For the text-containing cell, return its midpoint in (X, Y) coordinate format. 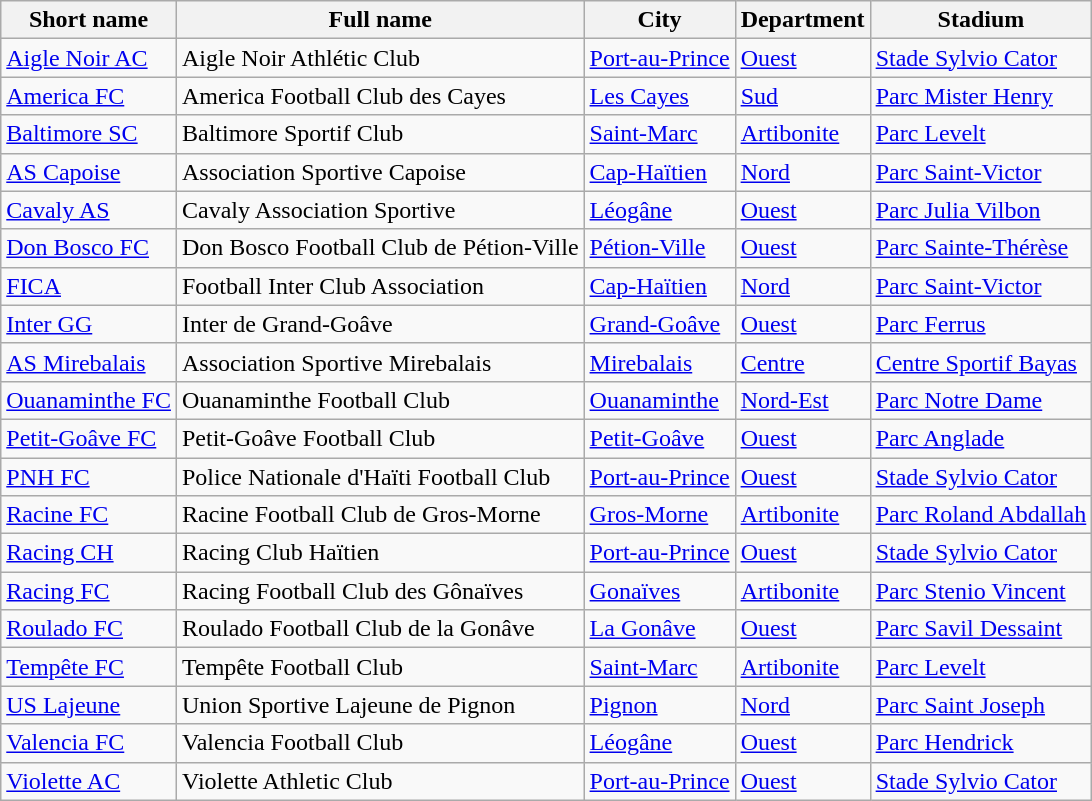
Association Sportive Capoise (380, 172)
Racing Club Haïtien (380, 553)
Parc Roland Abdallah (981, 515)
Parc Hendrick (981, 743)
Racine FC (89, 515)
Short name (89, 20)
Parc Notre Dame (981, 400)
America Football Club des Cayes (380, 96)
Aigle Noir AC (89, 58)
Parc Savil Dessaint (981, 629)
Full name (380, 20)
Ouanaminthe Football Club (380, 400)
Petit-Goâve (660, 438)
Petit-Goâve Football Club (380, 438)
Grand-Goâve (660, 324)
Parc Saint Joseph (981, 705)
AS Capoise (89, 172)
Parc Julia Vilbon (981, 210)
Violette AC (89, 781)
Valencia FC (89, 743)
FICA (89, 286)
Pétion-Ville (660, 248)
Ouanaminthe FC (89, 400)
AS Mirebalais (89, 362)
Centre (802, 362)
Police Nationale d'Haïti Football Club (380, 477)
Union Sportive Lajeune de Pignon (380, 705)
Tempête FC (89, 667)
Parc Stenio Vincent (981, 591)
Racing Football Club des Gônaïves (380, 591)
Racing FC (89, 591)
Violette Athletic Club (380, 781)
Tempête Football Club (380, 667)
Mirebalais (660, 362)
Racine Football Club de Gros-Morne (380, 515)
Baltimore Sportif Club (380, 134)
Racing CH (89, 553)
Inter de Grand-Goâve (380, 324)
Inter GG (89, 324)
Ouanaminthe (660, 400)
Valencia Football Club (380, 743)
La Gonâve (660, 629)
Cavaly AS (89, 210)
Aigle Noir Athlétic Club (380, 58)
Stadium (981, 20)
Roulado FC (89, 629)
Les Cayes (660, 96)
PNH FC (89, 477)
Cavaly Association Sportive (380, 210)
Parc Mister Henry (981, 96)
Association Sportive Mirebalais (380, 362)
Gonaïves (660, 591)
Department (802, 20)
Don Bosco FC (89, 248)
Parc Ferrus (981, 324)
Baltimore SC (89, 134)
Pignon (660, 705)
Don Bosco Football Club de Pétion-Ville (380, 248)
Parc Sainte-Thérèse (981, 248)
Nord-Est (802, 400)
Petit-Goâve FC (89, 438)
Roulado Football Club de la Gonâve (380, 629)
America FC (89, 96)
US Lajeune (89, 705)
Sud (802, 96)
Parc Anglade (981, 438)
City (660, 20)
Centre Sportif Bayas (981, 362)
Football Inter Club Association (380, 286)
Gros-Morne (660, 515)
